Search for the cell housing the specified text and yield its (X, Y) center coordinate. 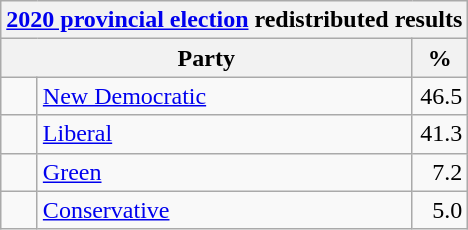
New Democratic (224, 96)
5.0 (440, 210)
% (440, 58)
Party (206, 58)
Liberal (224, 134)
41.3 (440, 134)
2020 provincial election redistributed results (234, 20)
Green (224, 172)
Conservative (224, 210)
7.2 (440, 172)
46.5 (440, 96)
